Scan for the cell matching the given text and deliver its (x, y) coordinate at center. 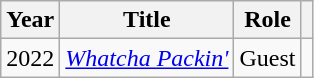
Role (268, 20)
Title (147, 20)
Year (30, 20)
Whatcha Packin' (147, 58)
Guest (268, 58)
2022 (30, 58)
